Detect which cell encompasses the target text, then output its [x, y] center coordinate. 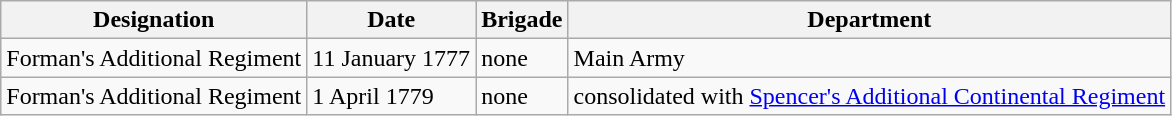
consolidated with Spencer's Additional Continental Regiment [870, 96]
Brigade [522, 20]
Designation [154, 20]
1 April 1779 [392, 96]
Date [392, 20]
Main Army [870, 58]
11 January 1777 [392, 58]
Department [870, 20]
